Provide the (x, y) coordinate of the cell's center where the given text is located.  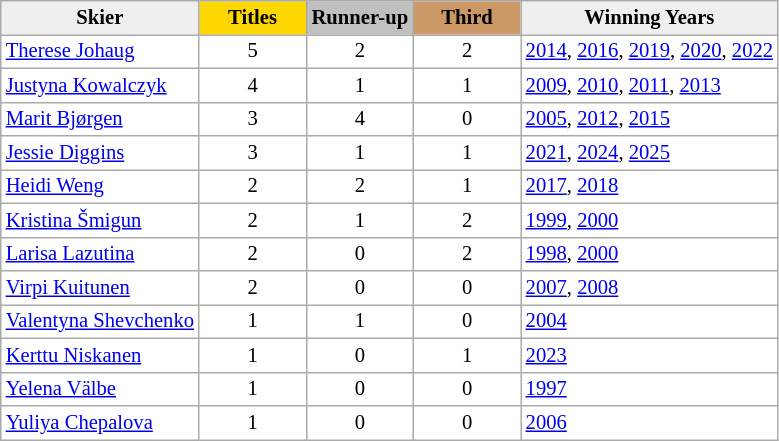
Therese Johaug (100, 51)
Kristina Šmigun (100, 220)
Larisa Lazutina (100, 254)
Third (466, 17)
1997 (650, 389)
2014, 2016, 2019, 2020, 2022 (650, 51)
2005, 2012, 2015 (650, 119)
2004 (650, 321)
Jessie Diggins (100, 153)
2009, 2010, 2011, 2013 (650, 85)
1999, 2000 (650, 220)
2007, 2008 (650, 287)
2017, 2018 (650, 186)
Marit Bjørgen (100, 119)
Yelena Välbe (100, 389)
Kerttu Niskanen (100, 355)
Yuliya Chepalova (100, 423)
Skier (100, 17)
Runner-up (360, 17)
2023 (650, 355)
Virpi Kuitunen (100, 287)
2006 (650, 423)
Valentyna Shevchenko (100, 321)
Heidi Weng (100, 186)
2021, 2024, 2025 (650, 153)
1998, 2000 (650, 254)
5 (252, 51)
Winning Years (650, 17)
Titles (252, 17)
Justyna Kowalczyk (100, 85)
